Return the (x, y) coordinate for the center point of the cell that contains the specified text.  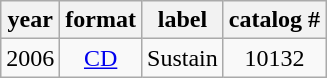
CD (101, 58)
Sustain (183, 58)
catalog # (274, 20)
label (183, 20)
year (30, 20)
10132 (274, 58)
format (101, 20)
2006 (30, 58)
